Detect which cell encompasses the target text, then output its (x, y) center coordinate. 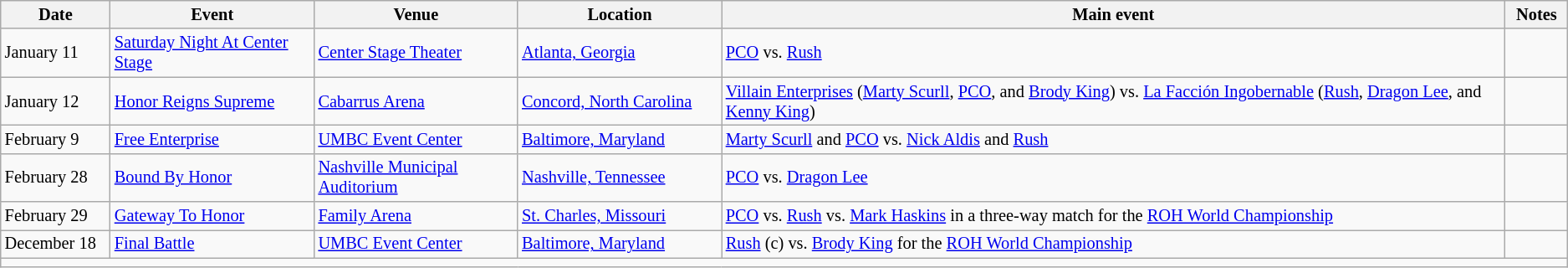
Center Stage Theater (416, 53)
Nashville, Tennessee (620, 178)
Honor Reigns Supreme (212, 101)
PCO vs. Rush vs. Mark Haskins in a three-way match for the ROH World Championship (1114, 216)
February 9 (55, 139)
Saturday Night At Center Stage (212, 53)
Rush (c) vs. Brody King for the ROH World Championship (1114, 244)
Free Enterprise (212, 139)
Bound By Honor (212, 178)
Marty Scurll and PCO vs. Nick Aldis and Rush (1114, 139)
Date (55, 14)
Atlanta, Georgia (620, 53)
Main event (1114, 14)
Final Battle (212, 244)
February 29 (55, 216)
Notes (1537, 14)
Concord, North Carolina (620, 101)
Gateway To Honor (212, 216)
January 12 (55, 101)
Venue (416, 14)
January 11 (55, 53)
Location (620, 14)
December 18 (55, 244)
Villain Enterprises (Marty Scurll, PCO, and Brody King) vs. La Facción Ingobernable (Rush, Dragon Lee, and Kenny King) (1114, 101)
PCO vs. Rush (1114, 53)
Cabarrus Arena (416, 101)
PCO vs. Dragon Lee (1114, 178)
Family Arena (416, 216)
February 28 (55, 178)
Nashville Municipal Auditorium (416, 178)
Event (212, 14)
St. Charles, Missouri (620, 216)
